Pinpoint the cell where the given text exists, returning its [X, Y] midpoint coordinate. 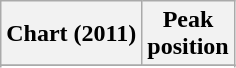
Peakposition [188, 34]
Chart (2011) [72, 34]
